Find where the given text appears and provide that cell's center as (x, y) coordinate. 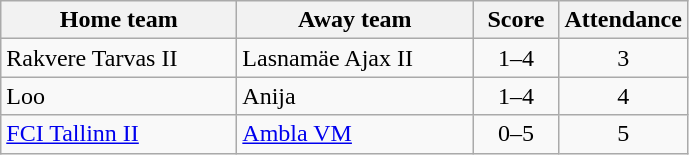
FCI Tallinn II (119, 134)
5 (623, 134)
Loo (119, 96)
4 (623, 96)
0–5 (516, 134)
Lasnamäe Ajax II (355, 58)
Away team (355, 20)
Rakvere Tarvas II (119, 58)
Attendance (623, 20)
3 (623, 58)
Ambla VM (355, 134)
Score (516, 20)
Home team (119, 20)
Anija (355, 96)
